Determine the (x, y) coordinate at the center of the cell enclosing the given text.  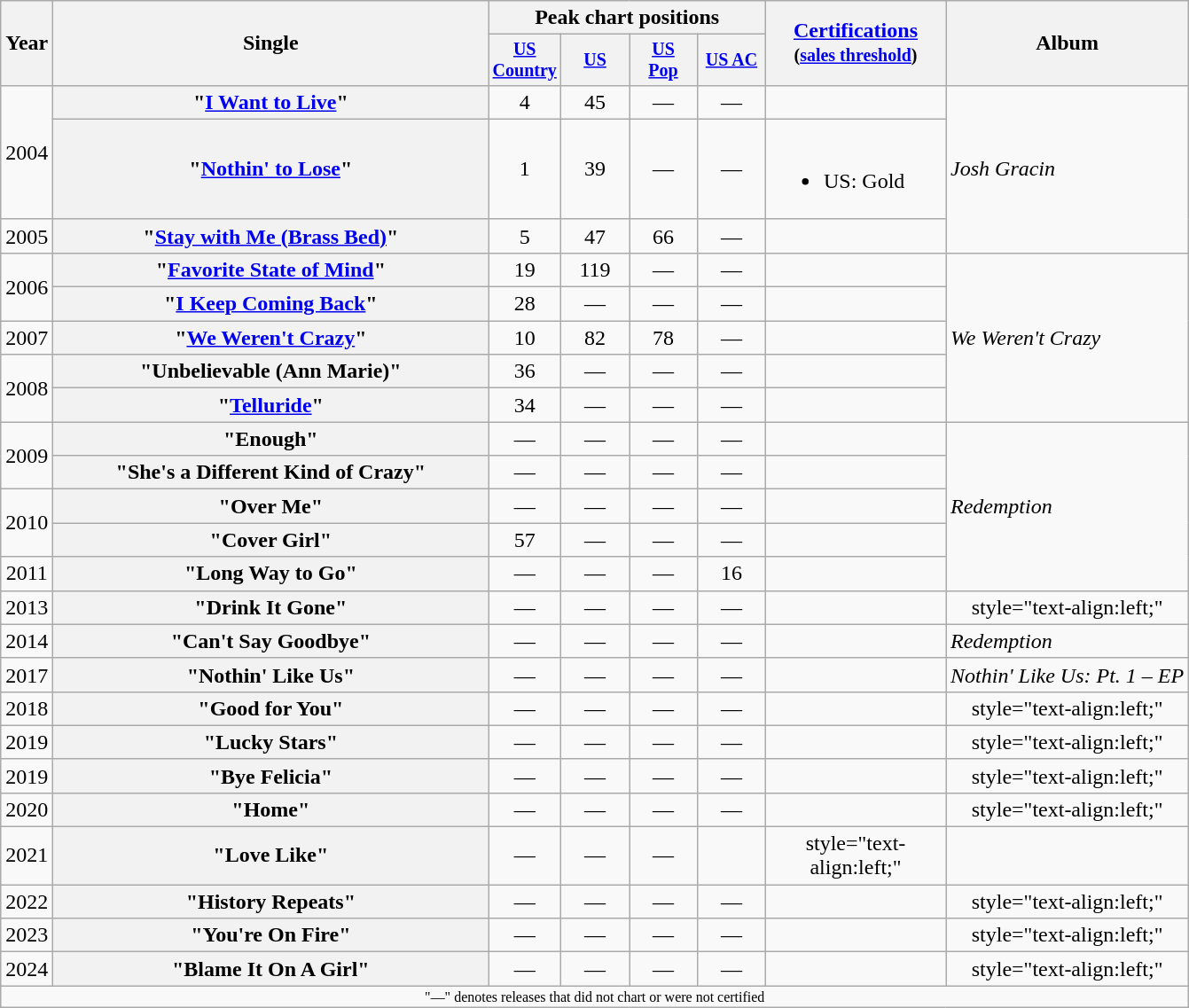
47 (596, 236)
"History Repeats" (271, 902)
2005 (27, 236)
Album (1068, 43)
"Bye Felicia" (271, 776)
36 (525, 371)
"We Weren't Crazy" (271, 338)
82 (596, 338)
39 (596, 168)
We Weren't Crazy (1068, 337)
34 (525, 405)
"Enough" (271, 439)
10 (525, 338)
"Unbelievable (Ann Marie)" (271, 371)
2008 (27, 388)
2013 (27, 607)
"Blame It On A Girl" (271, 969)
US: Gold (855, 168)
"She's a Different Kind of Crazy" (271, 473)
US (596, 60)
"Good for You" (271, 708)
"Telluride" (271, 405)
"Can't Say Goodbye" (271, 641)
2021 (27, 856)
2006 (27, 286)
119 (596, 270)
"Lucky Stars" (271, 742)
"I Keep Coming Back" (271, 304)
1 (525, 168)
US AC (731, 60)
Single (271, 43)
USPop (663, 60)
2023 (27, 935)
Nothin' Like Us: Pt. 1 – EP (1068, 675)
2007 (27, 338)
"Love Like" (271, 856)
"Over Me" (271, 506)
"Cover Girl" (271, 540)
2022 (27, 902)
2004 (27, 152)
2014 (27, 641)
2024 (27, 969)
"Home" (271, 809)
5 (525, 236)
57 (525, 540)
2010 (27, 523)
"I Want to Live" (271, 102)
"Long Way to Go" (271, 574)
2018 (27, 708)
45 (596, 102)
US Country (525, 60)
Josh Gracin (1068, 168)
"Nothin' Like Us" (271, 675)
2020 (27, 809)
19 (525, 270)
16 (731, 574)
Certifications(sales threshold) (855, 43)
2017 (27, 675)
"Nothin' to Lose" (271, 168)
28 (525, 304)
2009 (27, 456)
Year (27, 43)
4 (525, 102)
78 (663, 338)
Peak chart positions (628, 18)
"You're On Fire" (271, 935)
"Drink It Gone" (271, 607)
66 (663, 236)
"—" denotes releases that did not chart or were not certified (595, 996)
"Favorite State of Mind" (271, 270)
"Stay with Me (Brass Bed)" (271, 236)
2011 (27, 574)
